Scan for the cell matching the given text and deliver its [x, y] coordinate at center. 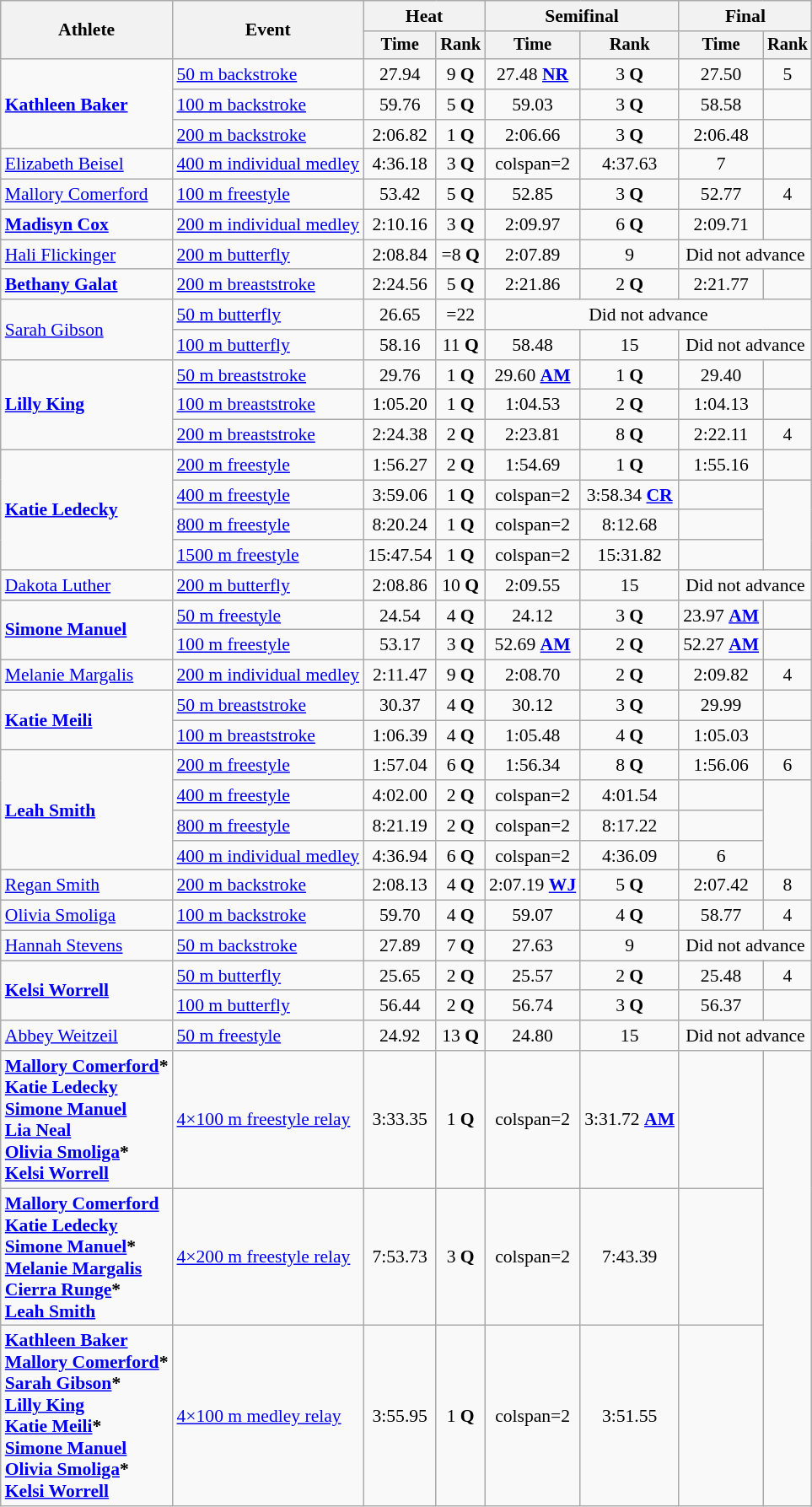
1:54.69 [533, 466]
1:04.53 [533, 405]
7 [721, 164]
23.97 AM [721, 616]
27.89 [400, 946]
52.85 [533, 195]
Athlete [87, 30]
53.42 [400, 195]
Event [268, 30]
52.77 [721, 195]
26.65 [400, 315]
59.76 [400, 105]
2:10.16 [400, 225]
4:37.63 [629, 164]
24.12 [533, 616]
3:51.55 [629, 1416]
=8 Q [460, 255]
1:55.16 [721, 466]
Dakota Luther [87, 585]
56.37 [721, 1006]
Hali Flickinger [87, 255]
Melanie Margalis [87, 675]
Simone Manuel [87, 631]
58.77 [721, 916]
Mallory Comerford [87, 195]
2:06.48 [721, 135]
Final [745, 16]
Elizabeth Beisel [87, 164]
2:06.82 [400, 135]
4:02.00 [400, 795]
Kathleen BakerMallory Comerford*Sarah Gibson*Lilly KingKatie Meili*Simone ManuelOlivia Smoliga*Kelsi Worrell [87, 1416]
2:23.81 [533, 435]
Lilly King [87, 405]
2:09.82 [721, 675]
2:11.47 [400, 675]
3:58.34 CR [629, 495]
24.54 [400, 616]
13 Q [460, 1036]
27.50 [721, 74]
1:04.13 [721, 405]
Katie Ledecky [87, 510]
2:06.66 [533, 135]
1:57.04 [400, 766]
Semifinal [582, 16]
2:21.86 [533, 285]
2:09.71 [721, 225]
=22 [460, 315]
53.17 [400, 645]
25.65 [400, 976]
52.27 AM [721, 645]
2:24.38 [400, 435]
8 [788, 885]
1:56.06 [721, 766]
59.70 [400, 916]
4:36.09 [629, 856]
7:43.39 [629, 1257]
8:12.68 [629, 525]
24.80 [533, 1036]
2:09.97 [533, 225]
3:31.72 AM [629, 1120]
56.44 [400, 1006]
29.76 [400, 375]
Katie Meili [87, 720]
56.74 [533, 1006]
2:08.86 [400, 585]
Hannah Stevens [87, 946]
4:01.54 [629, 795]
Regan Smith [87, 885]
2:08.70 [533, 675]
58.58 [721, 105]
29.60 AM [533, 375]
25.48 [721, 976]
30.37 [400, 706]
25.57 [533, 976]
59.03 [533, 105]
1:05.03 [721, 735]
Mallory ComerfordKatie LedeckySimone Manuel*Melanie MargalisCierra Runge*Leah Smith [87, 1257]
Leah Smith [87, 810]
15:47.54 [400, 555]
59.07 [533, 916]
Olivia Smoliga [87, 916]
3:59.06 [400, 495]
8:20.24 [400, 525]
Kathleen Baker [87, 105]
4:36.18 [400, 164]
2:07.89 [533, 255]
15:31.82 [629, 555]
4:36.94 [400, 856]
2:22.11 [721, 435]
8:17.22 [629, 826]
27.63 [533, 946]
58.48 [533, 345]
52.69 AM [533, 645]
1:56.27 [400, 466]
Mallory Comerford*Katie LedeckySimone ManuelLia NealOlivia Smoliga*Kelsi Worrell [87, 1120]
3:55.95 [400, 1416]
27.48 NR [533, 74]
2:08.13 [400, 885]
7:53.73 [400, 1257]
2:07.42 [721, 885]
Bethany Galat [87, 285]
3:33.35 [400, 1120]
Madisyn Cox [87, 225]
4×100 m medley relay [268, 1416]
2:09.55 [533, 585]
1:06.39 [400, 735]
2:07.19 WJ [533, 885]
Sarah Gibson [87, 329]
58.16 [400, 345]
1:56.34 [533, 766]
Kelsi Worrell [87, 990]
5 [788, 74]
1:05.20 [400, 405]
Abbey Weitzeil [87, 1036]
7 Q [460, 946]
27.94 [400, 74]
8:21.19 [400, 826]
1:05.48 [533, 735]
2:21.77 [721, 285]
10 Q [460, 585]
2:08.84 [400, 255]
11 Q [460, 345]
29.99 [721, 706]
Heat [424, 16]
29.40 [721, 375]
30.12 [533, 706]
24.92 [400, 1036]
4×200 m freestyle relay [268, 1257]
2:24.56 [400, 285]
1500 m freestyle [268, 555]
4×100 m freestyle relay [268, 1120]
